Detect which cell encompasses the target text, then output its (x, y) center coordinate. 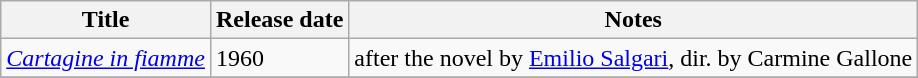
after the novel by Emilio Salgari, dir. by Carmine Gallone (634, 58)
Title (106, 20)
Release date (279, 20)
1960 (279, 58)
Notes (634, 20)
Cartagine in fiamme (106, 58)
